Return [x, y] of the center of cell containing provided text 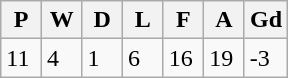
L [144, 20]
W [62, 20]
D [102, 20]
Gd [266, 20]
A [224, 20]
1 [102, 58]
11 [22, 58]
4 [62, 58]
F [184, 20]
16 [184, 58]
P [22, 20]
6 [144, 58]
19 [224, 58]
-3 [266, 58]
